Pinpoint the cell where the given text exists, returning its [x, y] midpoint coordinate. 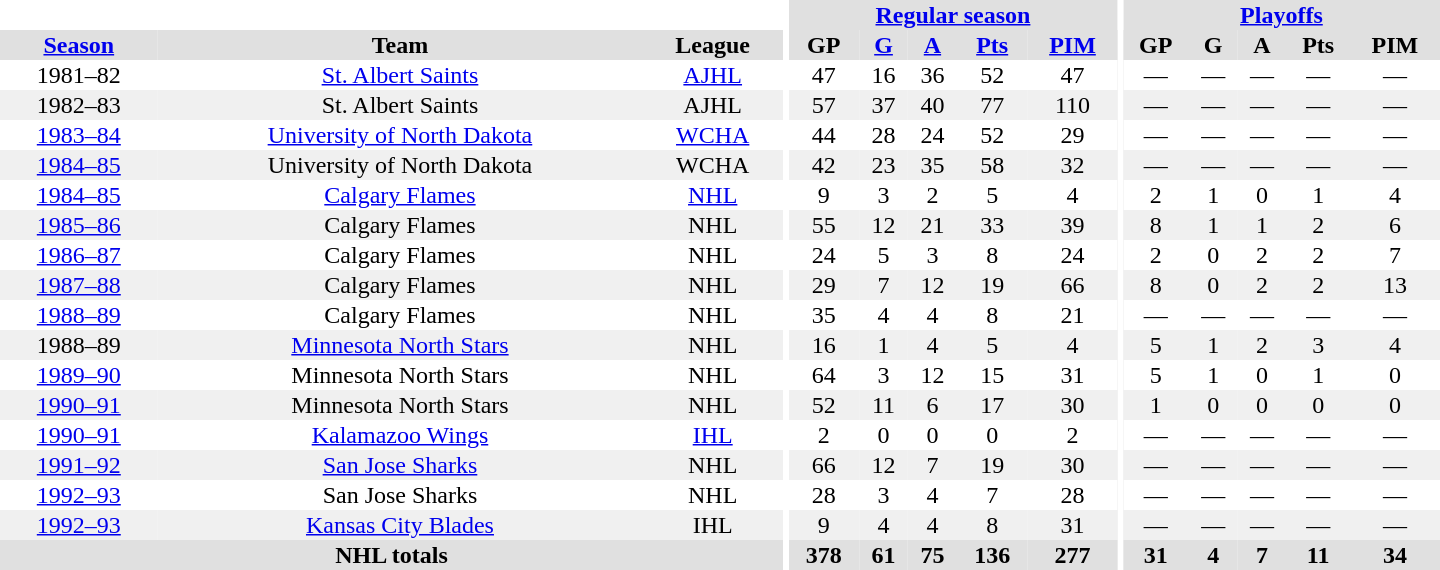
36 [932, 75]
58 [992, 165]
Kansas City Blades [400, 525]
23 [884, 165]
Team [400, 45]
110 [1073, 105]
277 [1073, 555]
1982–83 [79, 105]
34 [1395, 555]
75 [932, 555]
378 [824, 555]
40 [932, 105]
1986–87 [79, 255]
33 [992, 225]
1985–86 [79, 225]
64 [824, 375]
32 [1073, 165]
55 [824, 225]
42 [824, 165]
61 [884, 555]
1987–88 [79, 285]
Regular season [952, 15]
League [712, 45]
136 [992, 555]
Playoffs [1282, 15]
37 [884, 105]
1989–90 [79, 375]
39 [1073, 225]
13 [1395, 285]
NHL totals [392, 555]
1991–92 [79, 465]
1983–84 [79, 135]
17 [992, 405]
44 [824, 135]
57 [824, 105]
15 [992, 375]
Kalamazoo Wings [400, 435]
Season [79, 45]
1981–82 [79, 75]
77 [992, 105]
